Output the (X, Y) coordinate of the center of the cell containing the given text.  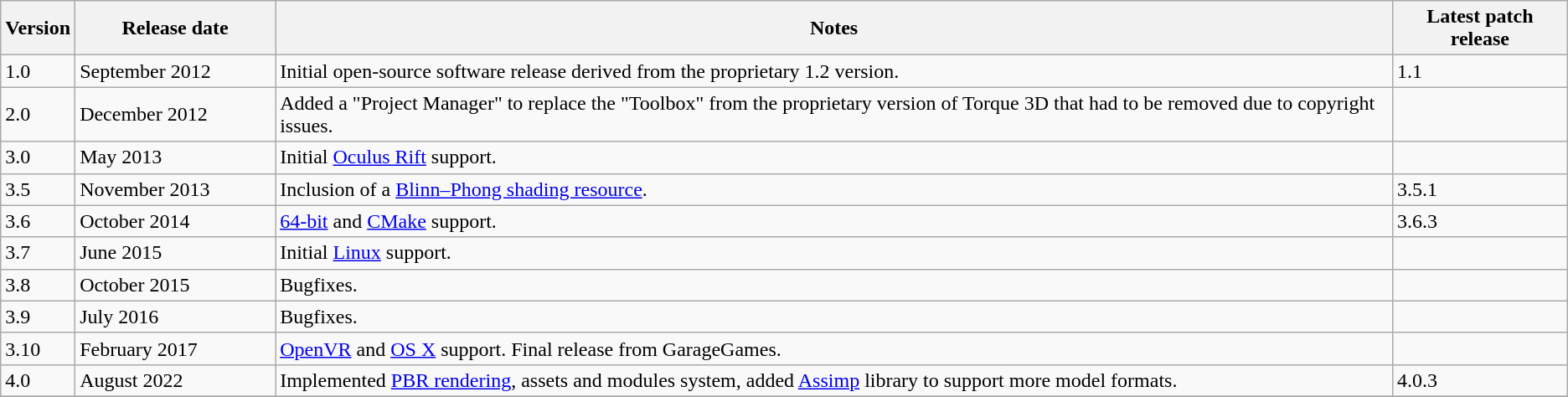
3.7 (39, 253)
3.5.1 (1479, 189)
November 2013 (176, 189)
May 2013 (176, 157)
Initial Oculus Rift support. (834, 157)
Added a "Project Manager" to replace the "Toolbox" from the proprietary version of Torque 3D that had to be removed due to copyright issues. (834, 114)
3.0 (39, 157)
Release date (176, 28)
Initial open-source software release derived from the proprietary 1.2 version. (834, 71)
October 2014 (176, 221)
3.5 (39, 189)
October 2015 (176, 285)
4.0.3 (1479, 380)
3.10 (39, 348)
September 2012 (176, 71)
2.0 (39, 114)
Version (39, 28)
64-bit and CMake support. (834, 221)
3.9 (39, 317)
4.0 (39, 380)
Notes (834, 28)
June 2015 (176, 253)
July 2016 (176, 317)
3.6 (39, 221)
3.6.3 (1479, 221)
Implemented PBR rendering, assets and modules system, added Assimp library to support more model formats. (834, 380)
Inclusion of a Blinn–Phong shading resource. (834, 189)
December 2012 (176, 114)
3.8 (39, 285)
August 2022 (176, 380)
OpenVR and OS X support. Final release from GarageGames. (834, 348)
February 2017 (176, 348)
Initial Linux support. (834, 253)
1.0 (39, 71)
Latest patch release (1479, 28)
1.1 (1479, 71)
